Output the (X, Y) coordinate of the center of the cell containing the given text.  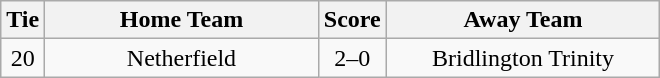
Score (352, 20)
Home Team (182, 20)
20 (23, 58)
Bridlington Trinity (523, 58)
Netherfield (182, 58)
2–0 (352, 58)
Tie (23, 20)
Away Team (523, 20)
